Scan for the cell matching the given text and deliver its (x, y) coordinate at center. 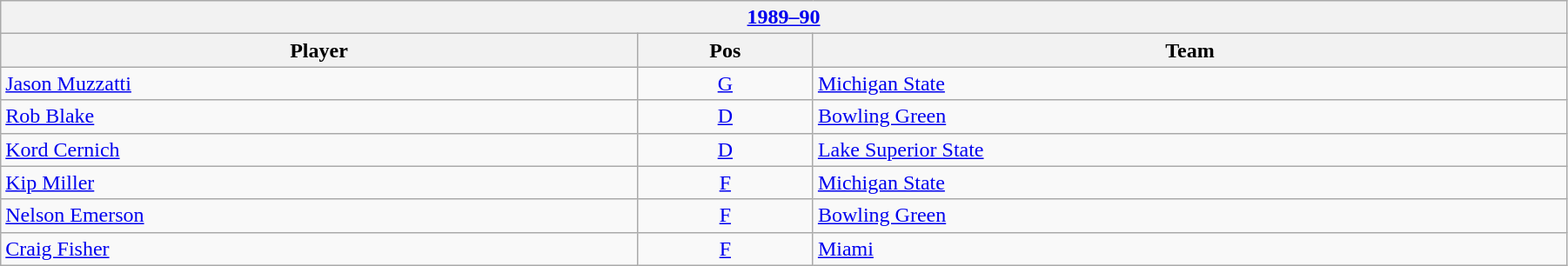
Player (319, 50)
Kord Cernich (319, 150)
Rob Blake (319, 116)
Kip Miller (319, 183)
Miami (1189, 249)
1989–90 (784, 17)
Lake Superior State (1189, 150)
G (725, 83)
Team (1189, 50)
Nelson Emerson (319, 216)
Craig Fisher (319, 249)
Pos (725, 50)
Jason Muzzatti (319, 83)
